Output the [X, Y] coordinate of the center of the cell containing the given text.  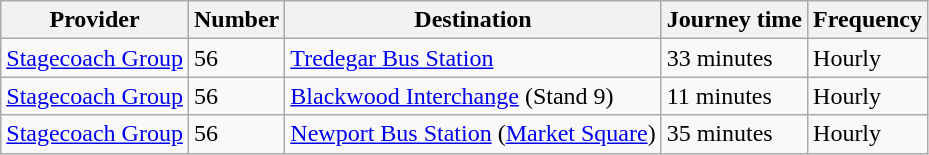
Blackwood Interchange (Stand 9) [473, 96]
Tredegar Bus Station [473, 58]
35 minutes [734, 134]
Destination [473, 20]
33 minutes [734, 58]
Provider [95, 20]
Newport Bus Station (Market Square) [473, 134]
Frequency [868, 20]
Journey time [734, 20]
11 minutes [734, 96]
Number [236, 20]
